Provide the [X, Y] coordinate of the cell's center where the given text is located.  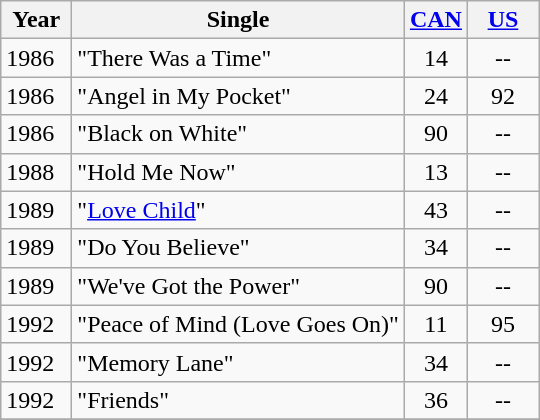
"Do You Believe" [238, 248]
1988 [36, 172]
"Peace of Mind (Love Goes On)" [238, 324]
11 [436, 324]
"Love Child" [238, 210]
US [502, 20]
"Hold Me Now" [238, 172]
"We've Got the Power" [238, 286]
14 [436, 58]
CAN [436, 20]
13 [436, 172]
"There Was a Time" [238, 58]
43 [436, 210]
95 [502, 324]
"Black on White" [238, 134]
36 [436, 400]
24 [436, 96]
"Memory Lane" [238, 362]
92 [502, 96]
Year [36, 20]
"Angel in My Pocket" [238, 96]
Single [238, 20]
"Friends" [238, 400]
